Capture the cell that displays the provided text and extract its [X, Y] central coordinate. 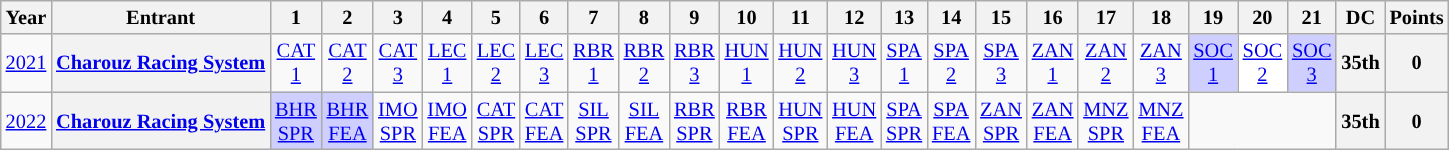
SPA1 [904, 63]
BHRFEA [348, 121]
19 [1212, 17]
SILSPR [593, 121]
ZAN3 [1160, 63]
Entrant [160, 17]
SPAFEA [951, 121]
4 [448, 17]
ZAN1 [1053, 63]
8 [644, 17]
9 [694, 17]
CAT2 [348, 63]
RBR1 [593, 63]
3 [398, 17]
CAT3 [398, 63]
12 [854, 17]
LEC1 [448, 63]
ZAN2 [1106, 63]
SILFEA [644, 121]
DC [1360, 17]
ZANSPR [1001, 121]
20 [1262, 17]
RBR3 [694, 63]
LEC2 [496, 63]
SOC3 [1312, 63]
LEC3 [544, 63]
SPA2 [951, 63]
SOC1 [1212, 63]
5 [496, 17]
16 [1053, 17]
Year [26, 17]
CATFEA [544, 121]
HUN3 [854, 63]
MNZSPR [1106, 121]
IMOSPR [398, 121]
14 [951, 17]
13 [904, 17]
2 [348, 17]
11 [800, 17]
RBR2 [644, 63]
SPA3 [1001, 63]
15 [1001, 17]
MNZFEA [1160, 121]
IMOFEA [448, 121]
HUN2 [800, 63]
RBRFEA [747, 121]
21 [1312, 17]
BHRSPR [296, 121]
CATSPR [496, 121]
SOC2 [1262, 63]
6 [544, 17]
18 [1160, 17]
ZANFEA [1053, 121]
17 [1106, 17]
2022 [26, 121]
HUN1 [747, 63]
2021 [26, 63]
Points [1417, 17]
7 [593, 17]
1 [296, 17]
RBRSPR [694, 121]
HUNSPR [800, 121]
HUNFEA [854, 121]
SPASPR [904, 121]
10 [747, 17]
CAT1 [296, 63]
